Return [X, Y] of the center of cell containing provided text 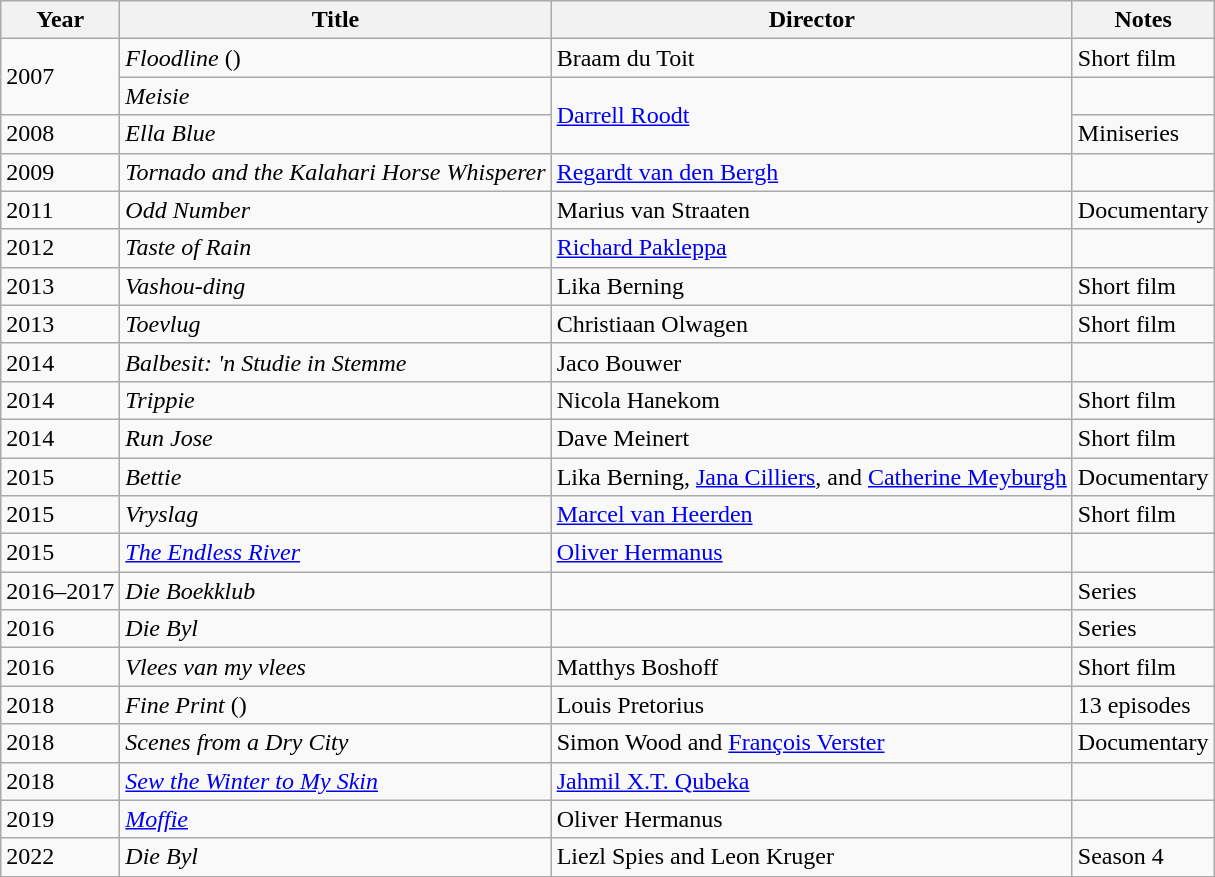
Toevlug [336, 324]
Ella Blue [336, 134]
2009 [60, 172]
2007 [60, 77]
2022 [60, 857]
13 episodes [1143, 705]
Miniseries [1143, 134]
Braam du Toit [812, 58]
Lika Berning, Jana Cilliers, and Catherine Meyburgh [812, 477]
Odd Number [336, 210]
Darrell Roodt [812, 115]
Tornado and the Kalahari Horse Whisperer [336, 172]
Regardt van den Bergh [812, 172]
Marius van Straaten [812, 210]
Moffie [336, 819]
Die Boekklub [336, 591]
Louis Pretorius [812, 705]
Meisie [336, 96]
Floodline () [336, 58]
Year [60, 20]
2019 [60, 819]
Dave Meinert [812, 438]
Notes [1143, 20]
Title [336, 20]
Vashou-ding [336, 286]
Taste of Rain [336, 248]
Lika Berning [812, 286]
Trippie [336, 400]
Jaco Bouwer [812, 362]
Sew the Winter to My Skin [336, 781]
2012 [60, 248]
Fine Print () [336, 705]
Liezl Spies and Leon Kruger [812, 857]
Scenes from a Dry City [336, 743]
2016–2017 [60, 591]
Season 4 [1143, 857]
Nicola Hanekom [812, 400]
Matthys Boshoff [812, 667]
Vryslag [336, 515]
Christiaan Olwagen [812, 324]
2011 [60, 210]
Jahmil X.T. Qubeka [812, 781]
Run Jose [336, 438]
Simon Wood and François Verster [812, 743]
Richard Pakleppa [812, 248]
The Endless River [336, 553]
2008 [60, 134]
Balbesit: 'n Studie in Stemme [336, 362]
Marcel van Heerden [812, 515]
Bettie [336, 477]
Vlees van my vlees [336, 667]
Director [812, 20]
